Locate the cell with the specified text and output its [x, y] center coordinate. 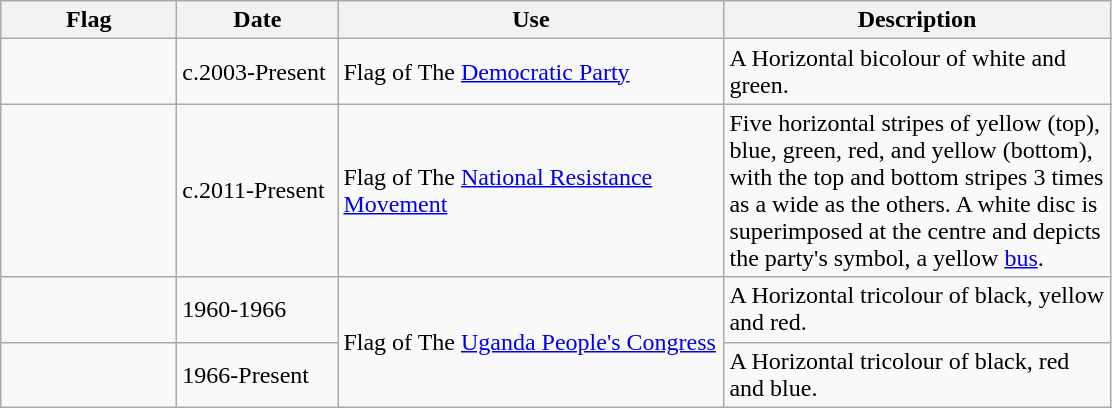
Flag of The National Resistance Movement [531, 190]
A Horizontal tricolour of black, yellow and red. [917, 310]
c.2003-Present [258, 72]
Description [917, 20]
Flag [89, 20]
A Horizontal tricolour of black, red and blue. [917, 374]
1960-1966 [258, 310]
Flag of The Democratic Party [531, 72]
Date [258, 20]
c.2011-Present [258, 190]
1966-Present [258, 374]
Flag of The Uganda People's Congress [531, 342]
Use [531, 20]
A Horizontal bicolour of white and green. [917, 72]
